Pinpoint the cell where the given text exists, returning its [X, Y] midpoint coordinate. 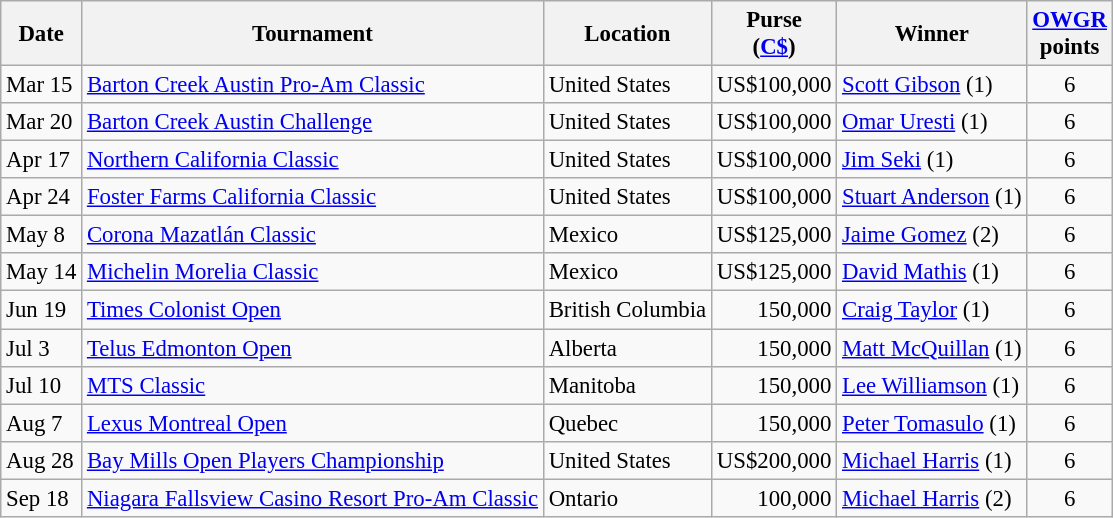
Michael Harris (1) [932, 460]
Tournament [313, 34]
Apr 17 [42, 160]
Apr 24 [42, 197]
US$200,000 [774, 460]
Stuart Anderson (1) [932, 197]
British Columbia [627, 310]
Purse(C$) [774, 34]
Omar Uresti (1) [932, 122]
Barton Creek Austin Pro-Am Classic [313, 85]
Manitoba [627, 385]
David Mathis (1) [932, 273]
Lee Williamson (1) [932, 385]
Michelin Morelia Classic [313, 273]
Matt McQuillan (1) [932, 348]
Corona Mazatlán Classic [313, 235]
Barton Creek Austin Challenge [313, 122]
Jul 3 [42, 348]
Michael Harris (2) [932, 498]
Aug 7 [42, 423]
OWGRpoints [1070, 34]
Aug 28 [42, 460]
Winner [932, 34]
Jim Seki (1) [932, 160]
Times Colonist Open [313, 310]
Scott Gibson (1) [932, 85]
Niagara Fallsview Casino Resort Pro-Am Classic [313, 498]
Alberta [627, 348]
Peter Tomasulo (1) [932, 423]
Ontario [627, 498]
Jun 19 [42, 310]
Date [42, 34]
Sep 18 [42, 498]
May 8 [42, 235]
MTS Classic [313, 385]
Mar 15 [42, 85]
Telus Edmonton Open [313, 348]
Craig Taylor (1) [932, 310]
Location [627, 34]
Jul 10 [42, 385]
May 14 [42, 273]
Jaime Gomez (2) [932, 235]
Quebec [627, 423]
Bay Mills Open Players Championship [313, 460]
Mar 20 [42, 122]
100,000 [774, 498]
Northern California Classic [313, 160]
Lexus Montreal Open [313, 423]
Foster Farms California Classic [313, 197]
